Provide the [x, y] coordinate of the cell's center where the given text is located.  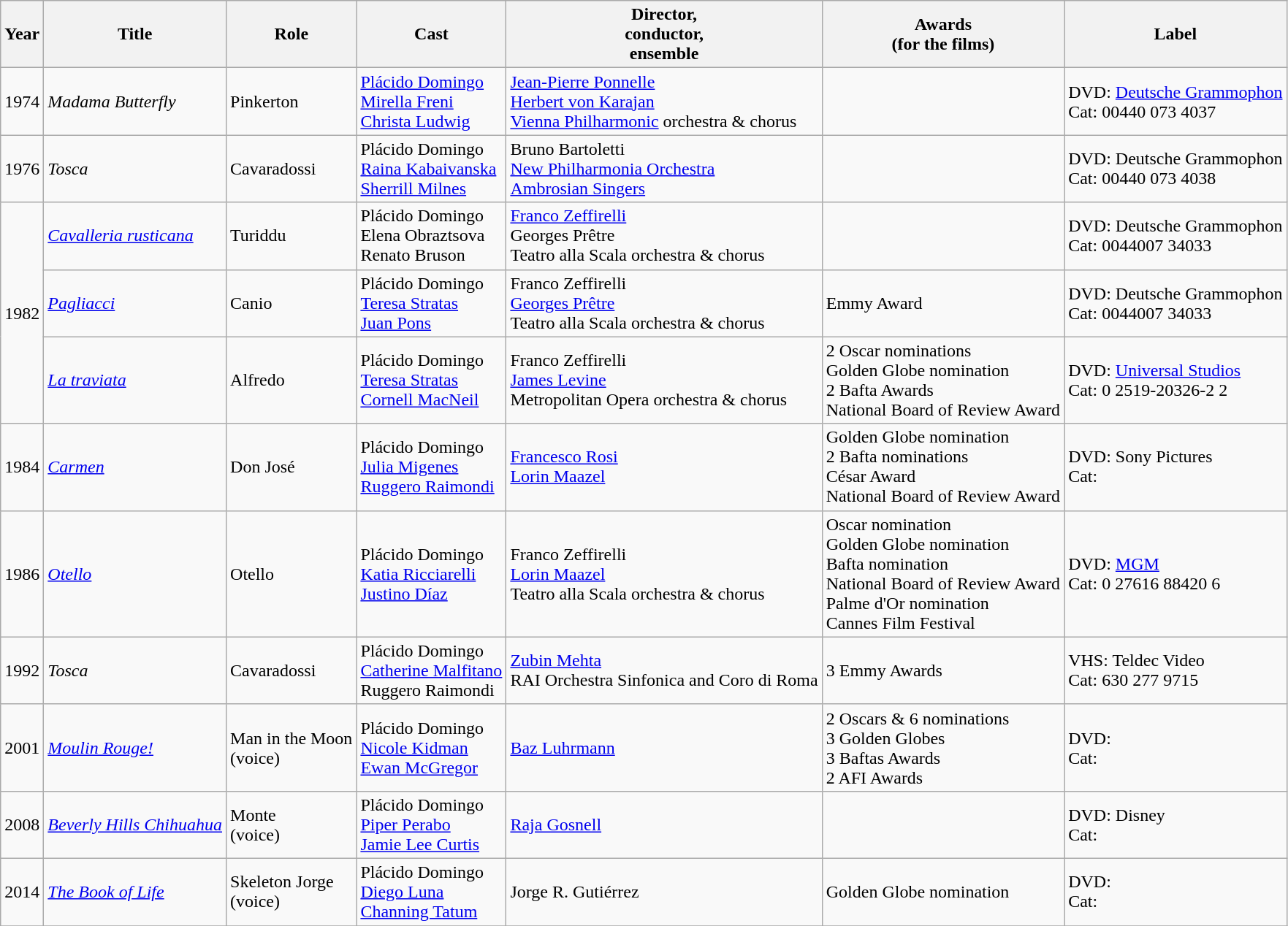
Don José [291, 467]
Title [135, 34]
Cast [431, 34]
Year [22, 34]
Director,conductor,ensemble [664, 34]
1992 [22, 670]
Baz Luhrmann [664, 748]
2008 [22, 824]
DVD: Sony PicturesCat: [1175, 467]
Carmen [135, 467]
Plácido DomingoElena ObraztsovaRenato Bruson [431, 236]
DVD: Deutsche GrammophonCat: 00440 073 4037 [1175, 102]
Skeleton Jorge(voice) [291, 892]
Raja Gosnell [664, 824]
DVD: Deutsche GrammophonCat: 00440 073 4038 [1175, 169]
The Book of Life [135, 892]
1976 [22, 169]
1982 [22, 313]
Zubin MehtaRAI Orchestra Sinfonica and Coro di Roma [664, 670]
Francesco RosiLorin Maazel [664, 467]
Plácido DomingoTeresa StratasJuan Pons [431, 303]
Franco ZeffirelliJames LevineMetropolitan Opera orchestra & chorus [664, 380]
Moulin Rouge! [135, 748]
Pinkerton [291, 102]
Jorge R. Gutiérrez [664, 892]
Man in the Moon(voice) [291, 748]
Plácido DomingoJulia MigenesRuggero Raimondi [431, 467]
Jean-Pierre PonnelleHerbert von KarajanVienna Philharmonic orchestra & chorus [664, 102]
Oscar nominationGolden Globe nominationBafta nominationNational Board of Review AwardPalme d'Or nominationCannes Film Festival [942, 574]
Beverly Hills Chihuahua [135, 824]
Emmy Award [942, 303]
Plácido DomingoCatherine MalfitanoRuggero Raimondi [431, 670]
DVD: DisneyCat: [1175, 824]
DVD: MGMCat: 0 27616 88420 6 [1175, 574]
Plácido DomingoKatia RicciarelliJustino Díaz [431, 574]
Plácido DomingoDiego LunaChanning Tatum [431, 892]
Monte(voice) [291, 824]
Franco ZeffirelliLorin MaazelTeatro alla Scala orchestra & chorus [664, 574]
Madama Butterfly [135, 102]
2014 [22, 892]
2001 [22, 748]
Label [1175, 34]
Role [291, 34]
3 Emmy Awards [942, 670]
Bruno BartolettiNew Philharmonia OrchestraAmbrosian Singers [664, 169]
Plácido DomingoTeresa StratasCornell MacNeil [431, 380]
Canio [291, 303]
Plácido DomingoMirella FreniChrista Ludwig [431, 102]
Plácido DomingoNicole KidmanEwan McGregor [431, 748]
1974 [22, 102]
2 Oscar nominationsGolden Globe nomination2 Bafta AwardsNational Board of Review Award [942, 380]
VHS: Teldec VideoCat: 630 277 9715 [1175, 670]
DVD: Universal StudiosCat: 0 2519-20326-2 2 [1175, 380]
La traviata [135, 380]
Golden Globe nomination [942, 892]
Cavalleria rusticana [135, 236]
Turiddu [291, 236]
Alfredo [291, 380]
Awards(for the films) [942, 34]
Golden Globe nomination2 Bafta nominationsCésar AwardNational Board of Review Award [942, 467]
1984 [22, 467]
1986 [22, 574]
2 Oscars & 6 nominations3 Golden Globes3 Baftas Awards2 AFI Awards [942, 748]
Plácido DomingoPiper PeraboJamie Lee Curtis [431, 824]
Plácido DomingoRaina KabaivanskaSherrill Milnes [431, 169]
Pagliacci [135, 303]
